Extract the (X, Y) coordinate from the center of the cell holding the provided text.  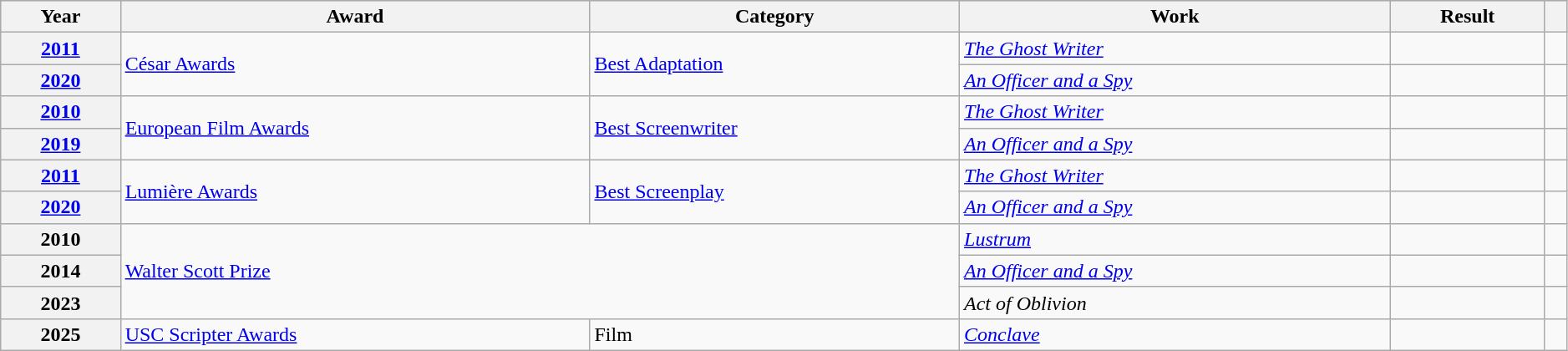
USC Scripter Awards (355, 334)
European Film Awards (355, 128)
Best Screenwriter (775, 128)
2025 (60, 334)
Year (60, 17)
Work (1175, 17)
Lustrum (1175, 239)
2023 (60, 303)
2019 (60, 144)
Best Screenplay (775, 191)
Category (775, 17)
Film (775, 334)
Walter Scott Prize (540, 271)
Result (1467, 17)
Award (355, 17)
Act of Oblivion (1175, 303)
2014 (60, 271)
Best Adaptation (775, 64)
Lumière Awards (355, 191)
César Awards (355, 64)
Conclave (1175, 334)
